Provide the [X, Y] coordinate of the cell's center where the given text is located.  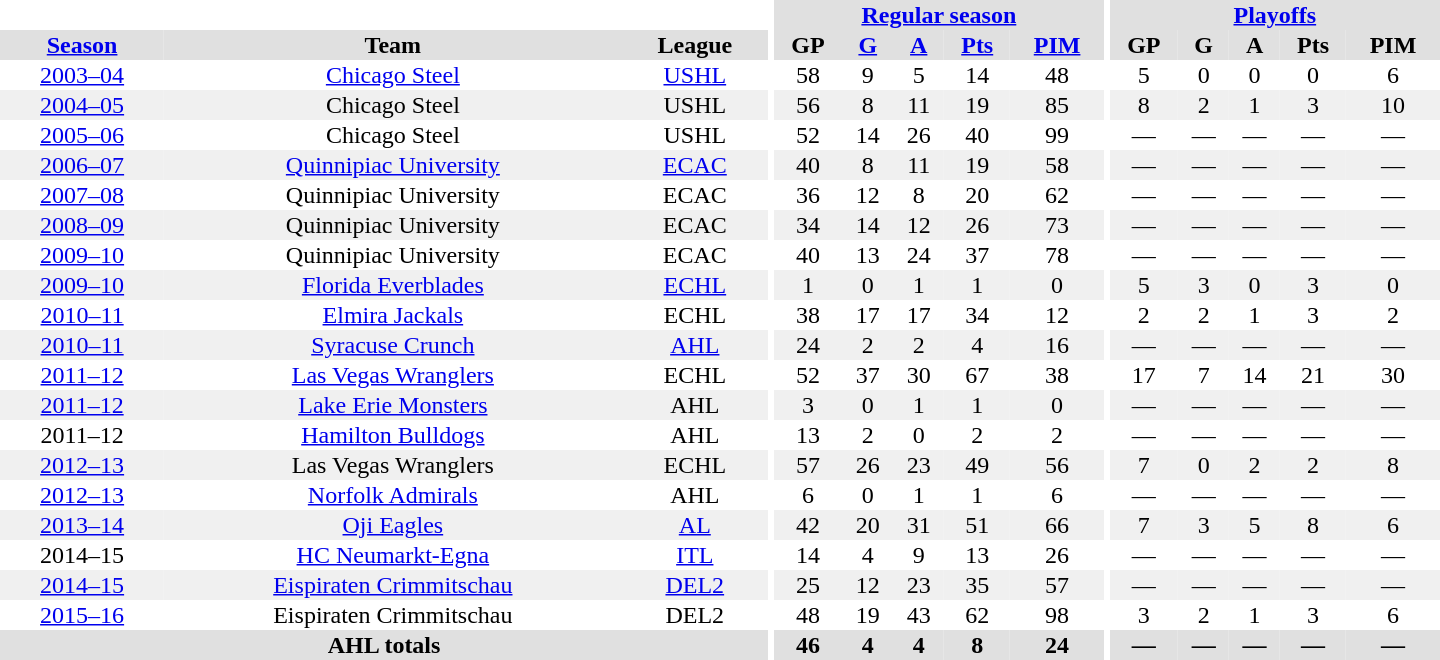
42 [808, 525]
21 [1313, 375]
Florida Everblades [392, 285]
36 [808, 195]
2015–16 [82, 615]
73 [1057, 225]
Team [392, 45]
League [696, 45]
43 [918, 615]
67 [977, 375]
10 [1393, 105]
AHL totals [384, 645]
Regular season [939, 15]
ITL [696, 555]
Oji Eagles [392, 525]
Hamilton Bulldogs [392, 435]
Lake Erie Monsters [392, 405]
99 [1057, 135]
Playoffs [1275, 15]
Norfolk Admirals [392, 495]
49 [977, 465]
98 [1057, 615]
2006–07 [82, 165]
Elmira Jackals [392, 315]
2005–06 [82, 135]
35 [977, 585]
66 [1057, 525]
2007–08 [82, 195]
51 [977, 525]
31 [918, 525]
85 [1057, 105]
46 [808, 645]
Syracuse Crunch [392, 345]
16 [1057, 345]
2013–14 [82, 525]
2003–04 [82, 75]
HC Neumarkt-Egna [392, 555]
AL [696, 525]
25 [808, 585]
Season [82, 45]
2008–09 [82, 225]
78 [1057, 255]
2004–05 [82, 105]
